Provide the [X, Y] coordinate of the cell's center where the given text is located.  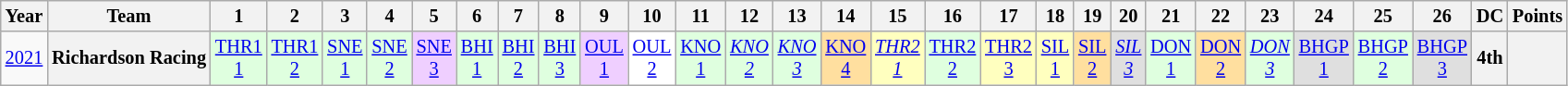
Richardson Racing [129, 58]
23 [1270, 16]
25 [1383, 16]
5 [434, 16]
KNO1 [700, 58]
18 [1055, 16]
Team [129, 16]
8 [560, 16]
17 [1009, 16]
DON1 [1171, 58]
SIL3 [1128, 58]
9 [604, 16]
OUL1 [604, 58]
20 [1128, 16]
Points [1538, 16]
26 [1442, 16]
3 [345, 16]
KNO3 [797, 58]
THR12 [296, 58]
13 [797, 16]
THR11 [238, 58]
22 [1221, 16]
THR22 [954, 58]
10 [652, 16]
14 [845, 16]
OUL2 [652, 58]
4th [1489, 58]
24 [1324, 16]
7 [519, 16]
KNO4 [845, 58]
SIL1 [1055, 58]
BHGP2 [1383, 58]
6 [477, 16]
2 [296, 16]
2021 [24, 58]
SIL2 [1092, 58]
4 [389, 16]
DC [1489, 16]
SNE2 [389, 58]
KNO2 [749, 58]
SNE1 [345, 58]
BHGP1 [1324, 58]
BHGP3 [1442, 58]
DON2 [1221, 58]
Year [24, 16]
THR23 [1009, 58]
12 [749, 16]
16 [954, 16]
11 [700, 16]
BHI1 [477, 58]
THR21 [897, 58]
19 [1092, 16]
1 [238, 16]
DON3 [1270, 58]
15 [897, 16]
21 [1171, 16]
SNE3 [434, 58]
BHI2 [519, 58]
BHI3 [560, 58]
